Capture the cell that displays the provided text and extract its (X, Y) central coordinate. 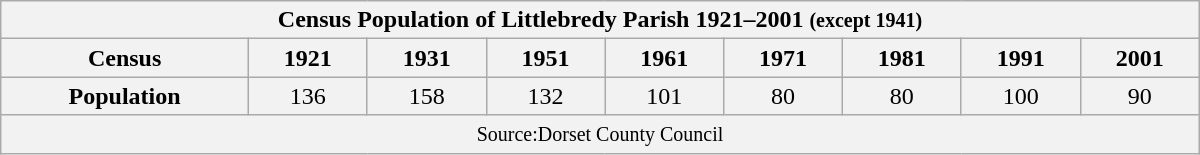
2001 (1140, 58)
Population (125, 96)
1991 (1020, 58)
Census Population of Littlebredy Parish 1921–2001 (except 1941) (600, 20)
136 (308, 96)
1961 (664, 58)
100 (1020, 96)
90 (1140, 96)
1981 (902, 58)
1951 (546, 58)
1971 (784, 58)
158 (426, 96)
132 (546, 96)
Source:Dorset County Council (600, 134)
1931 (426, 58)
1921 (308, 58)
Census (125, 58)
101 (664, 96)
